Return the (X, Y) coordinate for the center point of the cell that contains the specified text.  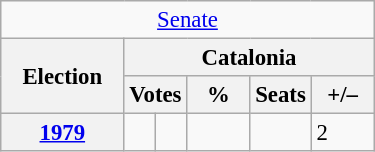
Senate (188, 20)
Election (62, 76)
% (218, 95)
+/– (342, 95)
Votes (156, 95)
Catalonia (249, 58)
1979 (62, 133)
2 (342, 133)
Seats (280, 95)
